From the cell containing the given text, extract its center point as [X, Y] coordinate. 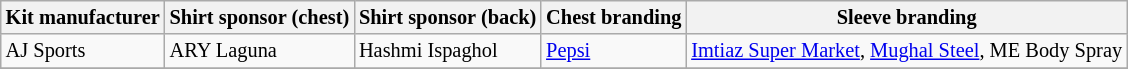
Sleeve branding [906, 17]
Pepsi [614, 51]
Chest branding [614, 17]
Imtiaz Super Market, Mughal Steel, ME Body Spray [906, 51]
Hashmi Ispaghol [448, 51]
ARY Laguna [260, 51]
Shirt sponsor (chest) [260, 17]
Shirt sponsor (back) [448, 17]
AJ Sports [83, 51]
Kit manufacturer [83, 17]
